From the cell containing the given text, extract its center point as (x, y) coordinate. 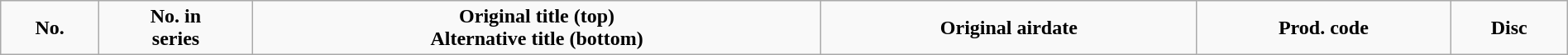
Original airdate (1009, 28)
No. (50, 28)
No. inseries (176, 28)
Prod. code (1323, 28)
Original title (top)Alternative title (bottom) (537, 28)
Disc (1508, 28)
